Identify which cell holds the provided text, then report its (X, Y) central coordinate. 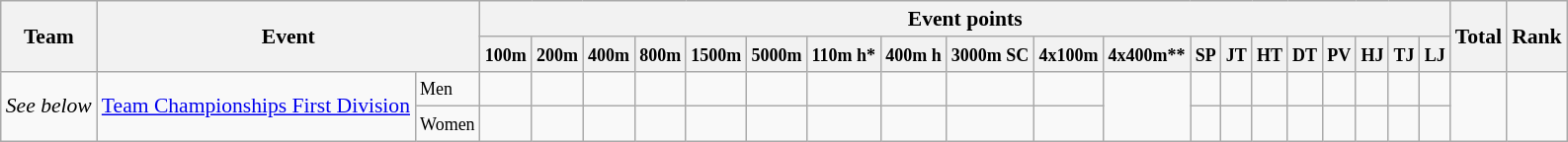
DT (1304, 54)
3000m SC (990, 54)
HJ (1371, 54)
PV (1339, 54)
JT (1237, 54)
LJ (1435, 54)
Event (289, 35)
Total (1478, 35)
5000m (777, 54)
800m (660, 54)
See below (49, 106)
Rank (1537, 35)
HT (1270, 54)
Women (448, 124)
110m h* (844, 54)
TJ (1403, 54)
4x400m** (1146, 54)
4x100m (1068, 54)
SP (1205, 54)
100m (506, 54)
Men (448, 89)
Team Championships First Division (256, 106)
Team (49, 35)
400m h (913, 54)
Event points (965, 19)
200m (557, 54)
400m (609, 54)
1500m (715, 54)
